Identify which cell holds the provided text, then report its (x, y) central coordinate. 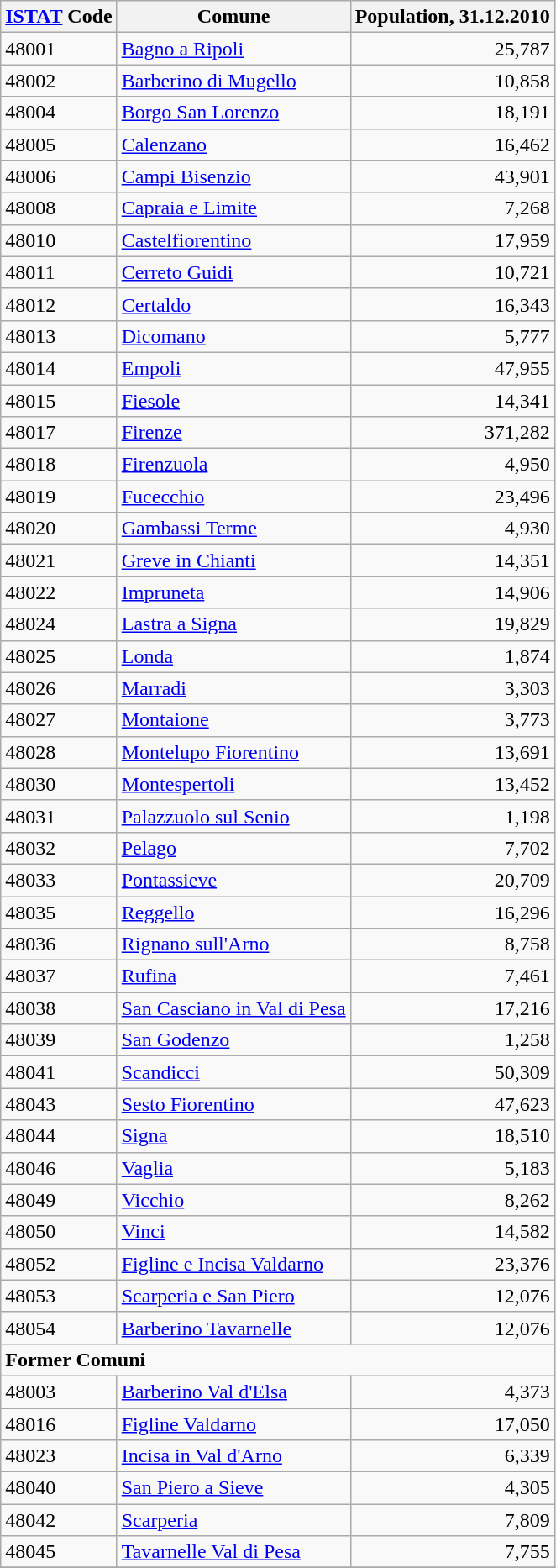
Figline Valdarno (233, 1424)
48002 (59, 81)
48025 (59, 656)
Scarperia e San Piero (233, 1296)
1,258 (452, 1040)
43,901 (452, 176)
Gambassi Terme (233, 529)
48020 (59, 529)
10,721 (452, 272)
Vinci (233, 1232)
8,758 (452, 944)
Dicomano (233, 336)
7,461 (452, 976)
48014 (59, 368)
Certaldo (233, 304)
48027 (59, 720)
371,282 (452, 433)
48037 (59, 976)
Lastra a Signa (233, 624)
San Godenzo (233, 1040)
Pontassieve (233, 880)
48012 (59, 304)
Barberino Tavarnelle (233, 1328)
Rignano sull'Arno (233, 944)
48053 (59, 1296)
Figline e Incisa Valdarno (233, 1264)
Rufina (233, 976)
48033 (59, 880)
7,755 (452, 1552)
Reggello (233, 912)
Scandicci (233, 1072)
48030 (59, 784)
4,373 (452, 1392)
48042 (59, 1520)
1,874 (452, 656)
48049 (59, 1200)
48013 (59, 336)
48043 (59, 1104)
48035 (59, 912)
Capraia e Limite (233, 208)
17,050 (452, 1424)
14,582 (452, 1232)
Bagno a Ripoli (233, 49)
48028 (59, 752)
Londa (233, 656)
Sesto Fiorentino (233, 1104)
48018 (59, 465)
13,691 (452, 752)
4,930 (452, 529)
48026 (59, 688)
Signa (233, 1136)
48005 (59, 145)
48052 (59, 1264)
3,303 (452, 688)
48050 (59, 1232)
48003 (59, 1392)
5,777 (452, 336)
Scarperia (233, 1520)
16,343 (452, 304)
Barberino Val d'Elsa (233, 1392)
5,183 (452, 1168)
48022 (59, 592)
Montespertoli (233, 784)
Campi Bisenzio (233, 176)
8,262 (452, 1200)
Population, 31.12.2010 (452, 17)
48011 (59, 272)
Montaione (233, 720)
San Piero a Sieve (233, 1488)
48031 (59, 816)
Tavarnelle Val di Pesa (233, 1552)
20,709 (452, 880)
18,510 (452, 1136)
Fiesole (233, 401)
1,198 (452, 816)
48015 (59, 401)
25,787 (452, 49)
17,959 (452, 240)
48039 (59, 1040)
7,702 (452, 848)
47,955 (452, 368)
13,452 (452, 784)
Impruneta (233, 592)
48024 (59, 624)
23,376 (452, 1264)
Pelago (233, 848)
Castelfiorentino (233, 240)
Greve in Chianti (233, 560)
4,305 (452, 1488)
7,268 (452, 208)
48019 (59, 497)
Fucecchio (233, 497)
Vicchio (233, 1200)
23,496 (452, 497)
Barberino di Mugello (233, 81)
48036 (59, 944)
48016 (59, 1424)
Firenzuola (233, 465)
ISTAT Code (59, 17)
18,191 (452, 113)
48008 (59, 208)
48001 (59, 49)
48010 (59, 240)
16,296 (452, 912)
17,216 (452, 1008)
48004 (59, 113)
Montelupo Fiorentino (233, 752)
14,341 (452, 401)
Calenzano (233, 145)
48006 (59, 176)
Former Comuni (277, 1360)
Cerreto Guidi (233, 272)
Comune (233, 17)
48038 (59, 1008)
48017 (59, 433)
Palazzuolo sul Senio (233, 816)
10,858 (452, 81)
48044 (59, 1136)
48021 (59, 560)
48040 (59, 1488)
14,351 (452, 560)
3,773 (452, 720)
48045 (59, 1552)
48054 (59, 1328)
Firenze (233, 433)
Empoli (233, 368)
48023 (59, 1456)
Vaglia (233, 1168)
48046 (59, 1168)
19,829 (452, 624)
4,950 (452, 465)
47,623 (452, 1104)
Incisa in Val d'Arno (233, 1456)
48041 (59, 1072)
16,462 (452, 145)
6,339 (452, 1456)
San Casciano in Val di Pesa (233, 1008)
48032 (59, 848)
Borgo San Lorenzo (233, 113)
Marradi (233, 688)
7,809 (452, 1520)
14,906 (452, 592)
50,309 (452, 1072)
